Determine the [X, Y] coordinate at the center of the cell enclosing the given text.  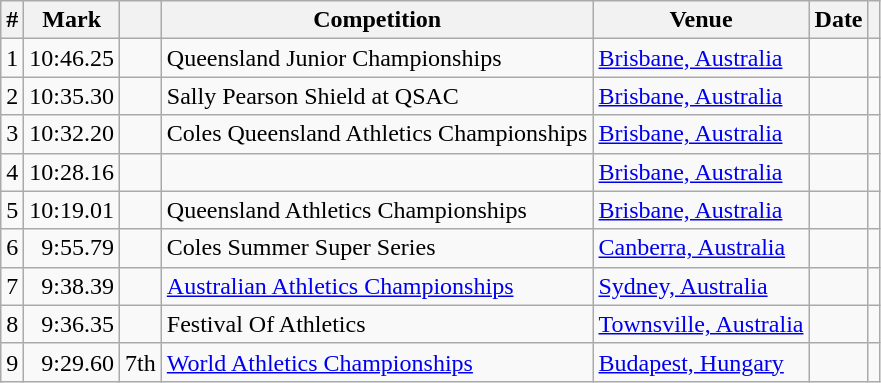
Venue [701, 20]
7th [141, 362]
8 [12, 324]
7 [12, 286]
Coles Summer Super Series [377, 248]
Queensland Junior Championships [377, 58]
# [12, 20]
World Athletics Championships [377, 362]
3 [12, 134]
Canberra, Australia [701, 248]
10:32.20 [72, 134]
9:38.39 [72, 286]
Competition [377, 20]
9:29.60 [72, 362]
Sally Pearson Shield at QSAC [377, 96]
Budapest, Hungary [701, 362]
10:19.01 [72, 210]
Australian Athletics Championships [377, 286]
2 [12, 96]
Townsville, Australia [701, 324]
Queensland Athletics Championships [377, 210]
Mark [72, 20]
6 [12, 248]
Coles Queensland Athletics Championships [377, 134]
10:35.30 [72, 96]
9 [12, 362]
4 [12, 172]
10:28.16 [72, 172]
Festival Of Athletics [377, 324]
9:36.35 [72, 324]
Date [838, 20]
Sydney, Australia [701, 286]
9:55.79 [72, 248]
1 [12, 58]
5 [12, 210]
10:46.25 [72, 58]
